Find where the given text appears and provide that cell's center as (X, Y) coordinate. 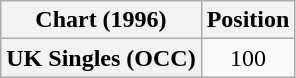
Position (248, 20)
100 (248, 58)
UK Singles (OCC) (101, 58)
Chart (1996) (101, 20)
